From the cell containing the given text, extract its center point as [x, y] coordinate. 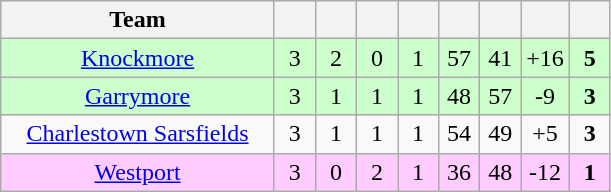
Westport [138, 172]
36 [460, 172]
49 [500, 134]
54 [460, 134]
Team [138, 20]
Charlestown Sarsfields [138, 134]
5 [590, 58]
Garrymore [138, 96]
-9 [546, 96]
+5 [546, 134]
41 [500, 58]
-12 [546, 172]
Knockmore [138, 58]
+16 [546, 58]
